Return [X, Y] of the center of cell containing provided text 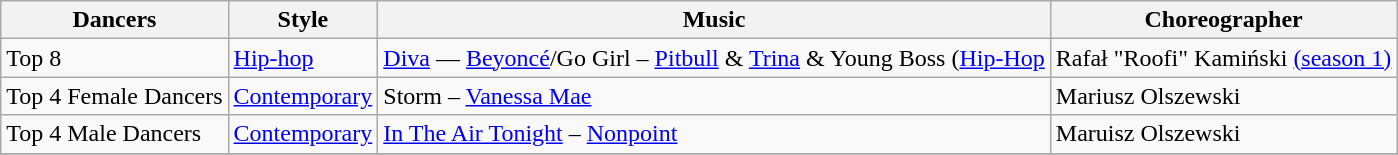
Maruisz Olszewski [1224, 134]
Top 8 [114, 58]
In The Air Tonight – Nonpoint [714, 134]
Storm – Vanessa Mae [714, 96]
Hip-hop [303, 58]
Rafał "Roofi" Kamiński (season 1) [1224, 58]
Mariusz Olszewski [1224, 96]
Top 4 Female Dancers [114, 96]
Diva — Beyoncé/Go Girl – Pitbull & Trina & Young Boss (Hip-Hop [714, 58]
Dancers [114, 20]
Choreographer [1224, 20]
Top 4 Male Dancers [114, 134]
Style [303, 20]
Music [714, 20]
